Scan for the cell matching the given text and deliver its [X, Y] coordinate at center. 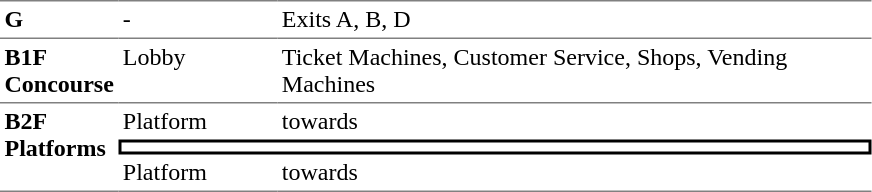
- [198, 19]
Exits A, B, D [574, 19]
Lobby [198, 71]
Ticket Machines, Customer Service, Shops, Vending Machines [574, 71]
B2FPlatforms [59, 148]
B1FConcourse [59, 71]
G [59, 19]
